Find where the given text appears and provide that cell's center as (X, Y) coordinate. 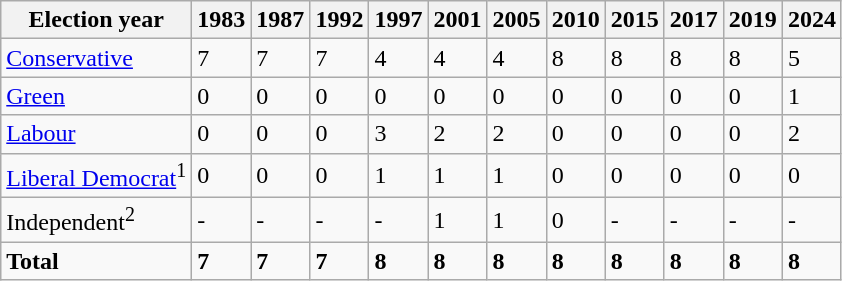
1987 (280, 20)
Independent2 (96, 220)
2010 (576, 20)
Green (96, 96)
2024 (812, 20)
Election year (96, 20)
2015 (634, 20)
5 (812, 58)
Liberal Democrat1 (96, 176)
Total (96, 261)
2017 (694, 20)
Conservative (96, 58)
1983 (222, 20)
2001 (458, 20)
1997 (398, 20)
3 (398, 134)
2019 (752, 20)
1992 (340, 20)
Labour (96, 134)
2005 (516, 20)
